Provide the (x, y) coordinate of the cell's center where the given text is located.  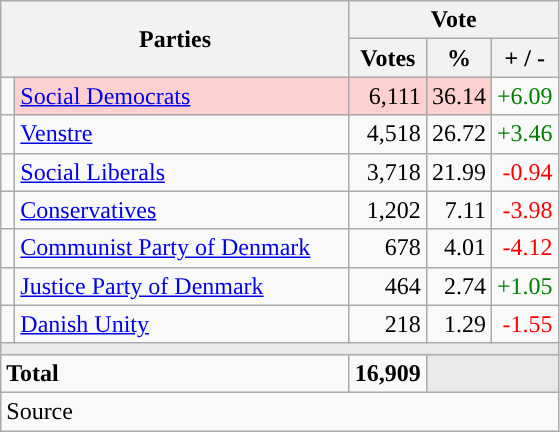
-4.12 (524, 248)
Social Democrats (182, 96)
+1.05 (524, 286)
Parties (176, 39)
-1.55 (524, 324)
% (458, 58)
21.99 (458, 172)
218 (388, 324)
6,111 (388, 96)
+ / - (524, 58)
-3.98 (524, 210)
678 (388, 248)
Conservatives (182, 210)
36.14 (458, 96)
26.72 (458, 134)
3,718 (388, 172)
Vote (454, 20)
4.01 (458, 248)
Danish Unity (182, 324)
-0.94 (524, 172)
4,518 (388, 134)
16,909 (388, 373)
Justice Party of Denmark (182, 286)
464 (388, 286)
Communist Party of Denmark (182, 248)
Total (176, 373)
1,202 (388, 210)
2.74 (458, 286)
7.11 (458, 210)
+6.09 (524, 96)
Votes (388, 58)
Venstre (182, 134)
Source (280, 411)
Social Liberals (182, 172)
1.29 (458, 324)
+3.46 (524, 134)
